For the text-containing cell, return its midpoint in [X, Y] coordinate format. 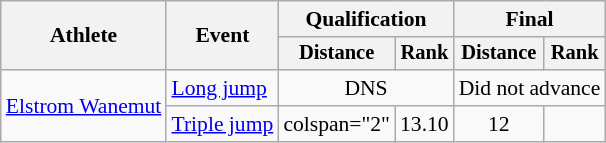
Qualification [366, 19]
12 [499, 124]
DNS [366, 88]
Elstrom Wanemut [84, 106]
Long jump [222, 88]
Athlete [84, 36]
Did not advance [530, 88]
Triple jump [222, 124]
Final [530, 19]
colspan="2" [336, 124]
13.10 [424, 124]
Event [222, 36]
